Provide the (x, y) coordinate of the cell's center where the given text is located.  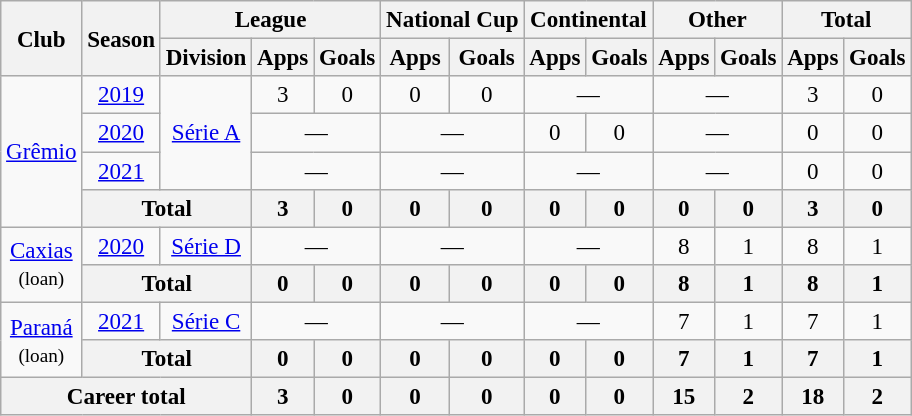
Paraná(loan) (42, 340)
National Cup (452, 20)
Club (42, 38)
Caxias(loan) (42, 264)
Other (718, 20)
Série A (206, 132)
Continental (588, 20)
Career total (126, 397)
Grêmio (42, 152)
League (270, 20)
Série C (206, 322)
Season (122, 38)
2019 (122, 95)
Division (206, 58)
18 (813, 397)
15 (684, 397)
Série D (206, 246)
